From the cell containing the given text, extract its center point as [x, y] coordinate. 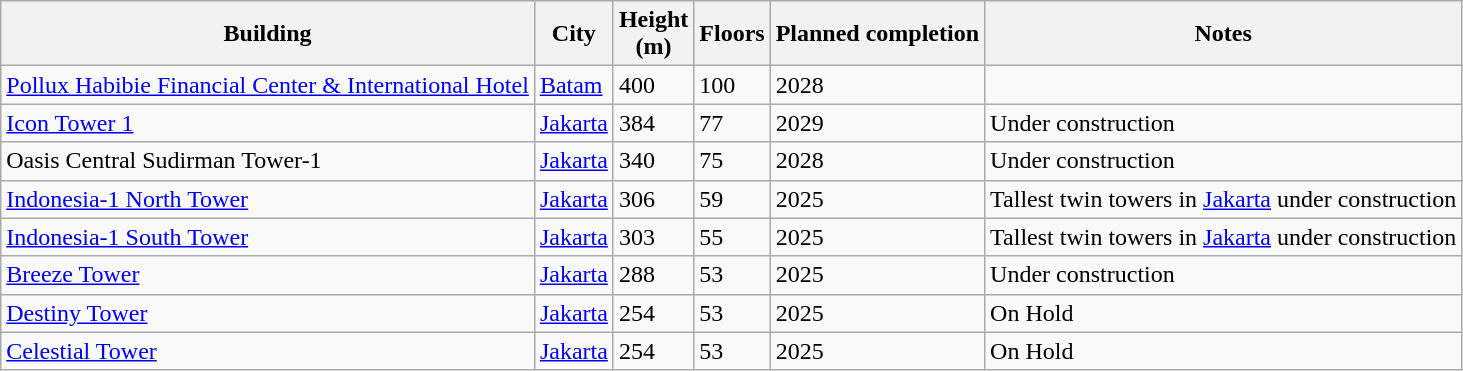
City [574, 34]
303 [653, 237]
400 [653, 85]
Breeze Tower [268, 275]
Pollux Habibie Financial Center & International Hotel [268, 85]
Building [268, 34]
75 [732, 161]
Icon Tower 1 [268, 123]
55 [732, 237]
Celestial Tower [268, 351]
Batam [574, 85]
100 [732, 85]
Notes [1224, 34]
306 [653, 199]
Height(m) [653, 34]
384 [653, 123]
Planned completion [877, 34]
2029 [877, 123]
59 [732, 199]
288 [653, 275]
Indonesia-1 North Tower [268, 199]
Floors [732, 34]
Destiny Tower [268, 313]
340 [653, 161]
Oasis Central Sudirman Tower-1 [268, 161]
Indonesia-1 South Tower [268, 237]
77 [732, 123]
